Output the [X, Y] coordinate of the center of the cell containing the given text.  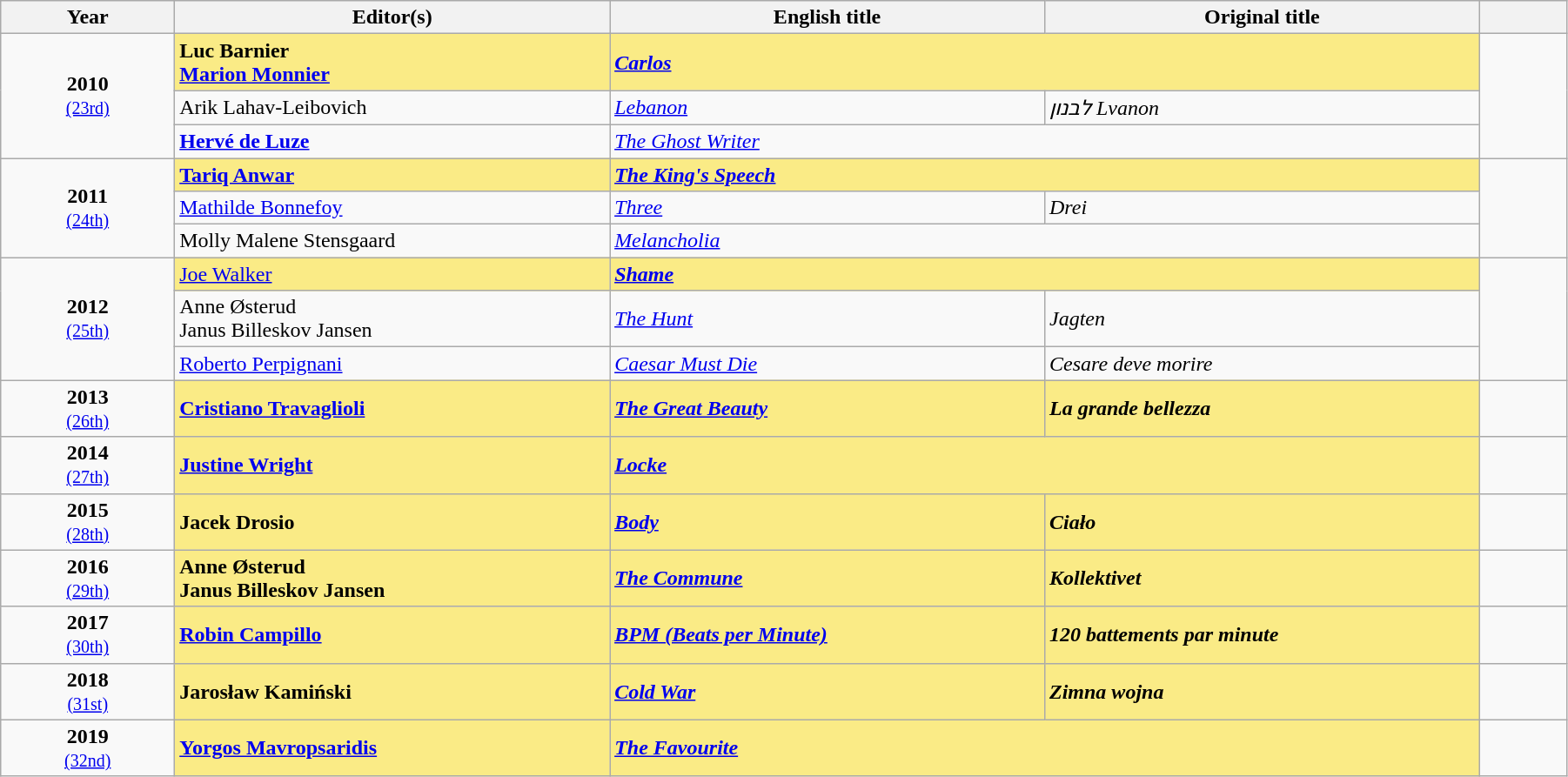
Original title [1262, 17]
Caesar Must Die [828, 364]
2018(31st) [88, 691]
Mathilde Bonnefoy [392, 208]
Lebanon [828, 108]
Editor(s) [392, 17]
English title [828, 17]
2013(26th) [88, 409]
120 battements par minute [1262, 635]
2014(27th) [88, 465]
The King's Speech [1045, 175]
Body [828, 522]
Zimna wojna [1262, 691]
Shame [1045, 274]
לבנון Lvanon [1262, 108]
Roberto Perpignani [392, 364]
Cold War [828, 691]
The Favourite [1045, 748]
Molly Malene Stensgaard [392, 241]
Year [88, 17]
2011(24th) [88, 208]
Robin Campillo [392, 635]
Ciało [1262, 522]
Jagten [1262, 318]
Luc Barnier Marion Monnier [392, 63]
2015(28th) [88, 522]
BPM (Beats per Minute) [828, 635]
The Great Beauty [828, 409]
Justine Wright [392, 465]
Melancholia [1045, 241]
2012(25th) [88, 318]
2010(23rd) [88, 96]
Three [828, 208]
Carlos [1045, 63]
Drei [1262, 208]
Locke [1045, 465]
Cesare deve morire [1262, 364]
Tariq Anwar [392, 175]
2016(29th) [88, 578]
Hervé de Luze [392, 141]
Yorgos Mavropsaridis [392, 748]
The Ghost Writer [1045, 141]
Joe Walker [392, 274]
Jacek Drosio [392, 522]
The Commune [828, 578]
2019(32nd) [88, 748]
Kollektivet [1262, 578]
Cristiano Travaglioli [392, 409]
2017(30th) [88, 635]
The Hunt [828, 318]
La grande bellezza [1262, 409]
Jarosław Kamiński [392, 691]
Arik Lahav-Leibovich [392, 108]
